Extract the [x, y] coordinate from the center of the cell holding the provided text.  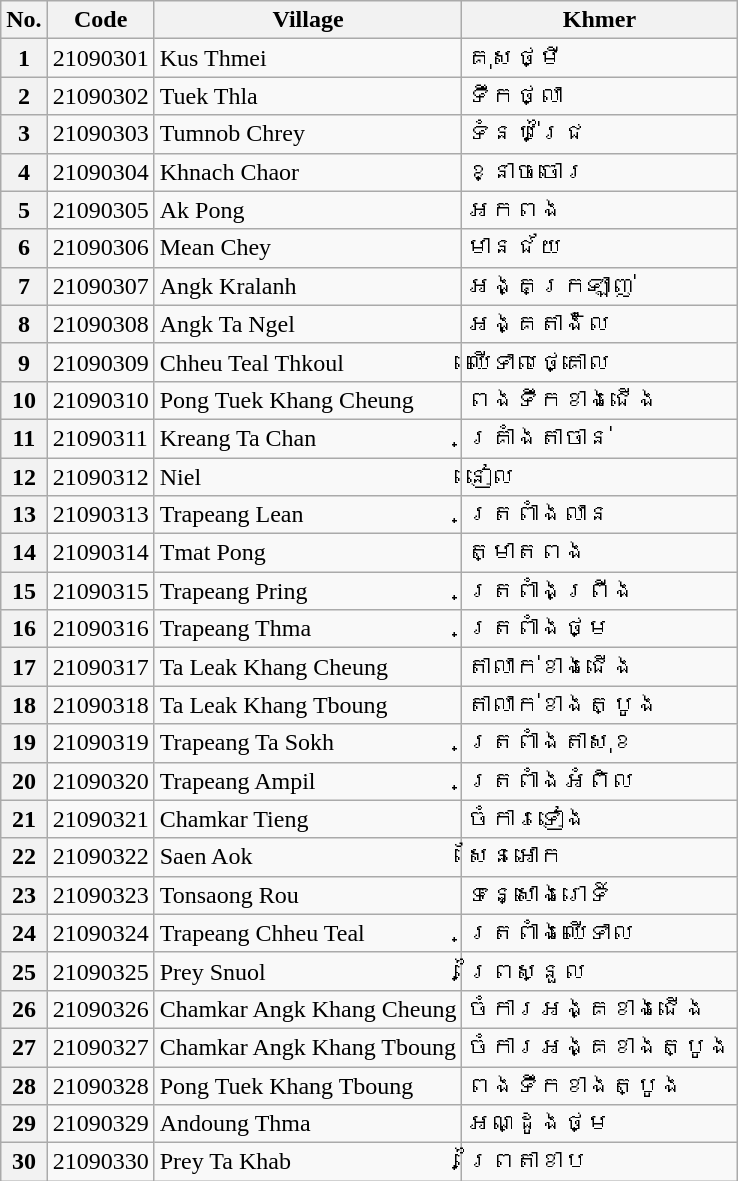
Prey Snuol [308, 971]
21090323 [100, 895]
គុសថ្មី [600, 58]
21090302 [100, 96]
27 [24, 1047]
18 [24, 705]
13 [24, 515]
Ta Leak Khang Tboung [308, 705]
Trapeang Lean [308, 515]
21 [24, 819]
អង្គក្រឡាញ់ [600, 286]
Khmer [600, 20]
21090305 [100, 210]
អកពង [600, 210]
6 [24, 248]
21090307 [100, 286]
21090312 [100, 477]
Code [100, 20]
17 [24, 667]
24 [24, 933]
21090306 [100, 248]
21090301 [100, 58]
21090328 [100, 1085]
Tumnob Chrey [308, 134]
Trapeang Chheu Teal [308, 933]
Trapeang Ta Sokh [308, 743]
Tmat Pong [308, 553]
ឈើទាលថ្គោល [600, 362]
Mean Chey [308, 248]
21090329 [100, 1124]
Prey Ta Khab [308, 1162]
ខ្នាចចោរ [600, 172]
21090326 [100, 1009]
21090314 [100, 553]
20 [24, 781]
ទឹកថ្លា [600, 96]
ព្រៃស្នួល [600, 971]
29 [24, 1124]
11 [24, 438]
ត្រពាំងឈើទាល [600, 933]
Trapeang Pring [308, 591]
Tuek Thla [308, 96]
No. [24, 20]
Khnach Chaor [308, 172]
28 [24, 1085]
3 [24, 134]
14 [24, 553]
21090308 [100, 324]
26 [24, 1009]
7 [24, 286]
ត្រពាំងព្រីង [600, 591]
ចំការអង្គខាងជើង [600, 1009]
21090325 [100, 971]
21090304 [100, 172]
30 [24, 1162]
Pong Tuek Khang Tboung [308, 1085]
តាលាក់ខាងជើង [600, 667]
25 [24, 971]
ត្មាតពង [600, 553]
Chamkar Angk Khang Tboung [308, 1047]
គ្រាំងតាចាន់ [600, 438]
Pong Tuek Khang Cheung [308, 400]
21090327 [100, 1047]
ត្រពាំងថ្ម [600, 629]
ចំការទៀង [600, 819]
19 [24, 743]
Andoung Thma [308, 1124]
ចំការអង្គខាងត្បូង [600, 1047]
21090322 [100, 857]
2 [24, 96]
21090313 [100, 515]
ពងទឹកខាងជើង [600, 400]
21090324 [100, 933]
Chheu Teal Thkoul [308, 362]
Kreang Ta Chan [308, 438]
Angk Ta Ngel [308, 324]
Kus Thmei [308, 58]
អង្គតាង៉ិល [600, 324]
ត្រពាំងតាសុខ [600, 743]
21090318 [100, 705]
9 [24, 362]
21090319 [100, 743]
ទំនប់ជ្រៃ [600, 134]
Village [308, 20]
8 [24, 324]
21090317 [100, 667]
15 [24, 591]
តាលាក់ខាងត្បូង [600, 705]
21090309 [100, 362]
Ak Pong [308, 210]
1 [24, 58]
ពងទឹកខាងត្បូង [600, 1085]
មានជ័យ [600, 248]
12 [24, 477]
Tonsaong Rou [308, 895]
ត្រពាំងអំពិល [600, 781]
21090330 [100, 1162]
Saen Aok [308, 857]
21090303 [100, 134]
សែនអោក [600, 857]
នៀល [600, 477]
16 [24, 629]
21090315 [100, 591]
4 [24, 172]
Chamkar Angk Khang Cheung [308, 1009]
Ta Leak Khang Cheung [308, 667]
Niel [308, 477]
21090321 [100, 819]
22 [24, 857]
21090310 [100, 400]
10 [24, 400]
23 [24, 895]
Angk Kralanh [308, 286]
21090320 [100, 781]
អណ្ដូងថ្ម [600, 1124]
Trapeang Ampil [308, 781]
ទន្សោងរោទ៍ [600, 895]
ត្រពាំងលាន [600, 515]
5 [24, 210]
21090316 [100, 629]
ព្រៃតាខាប [600, 1162]
Trapeang Thma [308, 629]
21090311 [100, 438]
Chamkar Tieng [308, 819]
